Extract the (X, Y) coordinate from the center of the cell holding the provided text.  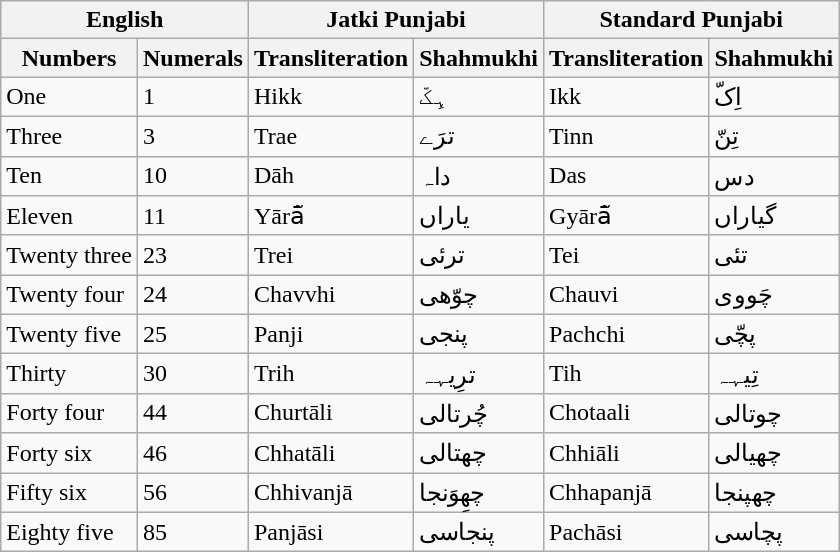
پچّی (774, 334)
30 (192, 374)
Chhivanjā (330, 492)
Standard Punjabi (692, 20)
پنجی (479, 334)
Chavvhi (330, 295)
چھپنجا (774, 492)
23 (192, 255)
Chhatāli (330, 453)
Dāh (330, 176)
تئی (774, 255)
چھیالی (774, 453)
Panji (330, 334)
چھِوَنجا (479, 492)
Fifty six (70, 492)
Tinn (626, 136)
1 (192, 97)
پنجاسی (479, 532)
Yārā̃ (330, 216)
ترِیہہ (479, 374)
Pachāsi (626, 532)
11 (192, 216)
Ikk (626, 97)
Eleven (70, 216)
85 (192, 532)
دس (774, 176)
داہ (479, 176)
Panjāsi (330, 532)
Gyārā̃ (626, 216)
24 (192, 295)
Trih (330, 374)
25 (192, 334)
Chhiāli (626, 453)
چھتالی (479, 453)
Ten (70, 176)
ترَے (479, 136)
Chotaali (626, 413)
Chhapanjā (626, 492)
Jatki Punjabi (396, 20)
Tei (626, 255)
56 (192, 492)
چَووی (774, 295)
اِکّ (774, 97)
3 (192, 136)
Pachchi (626, 334)
تِیہہ (774, 374)
Twenty five (70, 334)
ترئی (479, 255)
چوتالی (774, 413)
چوّھی (479, 295)
Three (70, 136)
Tih (626, 374)
Churtāli (330, 413)
46 (192, 453)
ہِکّ (479, 97)
یاراں (479, 216)
Trei (330, 255)
Twenty three (70, 255)
Thirty (70, 374)
چُرتالی (479, 413)
Eighty five (70, 532)
Chauvi (626, 295)
44 (192, 413)
Twenty four (70, 295)
Numerals (192, 58)
Das (626, 176)
Forty four (70, 413)
Forty six (70, 453)
تِنّ (774, 136)
پچاسی (774, 532)
English (125, 20)
Numbers (70, 58)
10 (192, 176)
One (70, 97)
Hikk (330, 97)
گیاراں (774, 216)
Trae (330, 136)
